Search for the cell housing the specified text and yield its (x, y) center coordinate. 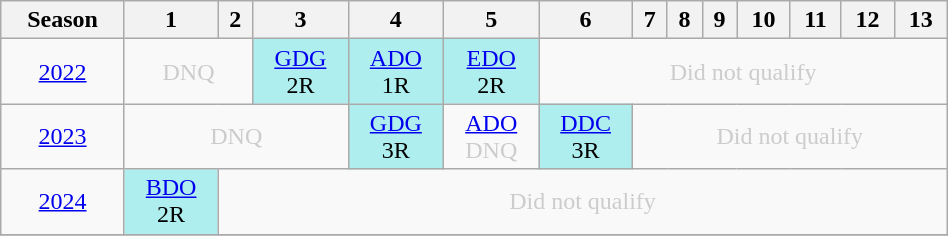
GDG3R (396, 136)
13 (920, 20)
2 (236, 20)
2022 (63, 72)
5 (492, 20)
8 (684, 20)
9 (720, 20)
ADO1R (396, 72)
12 (868, 20)
2024 (63, 202)
DDC3R (586, 136)
10 (764, 20)
EDO2R (492, 72)
ADODNQ (492, 136)
Season (63, 20)
3 (300, 20)
6 (586, 20)
BDO2R (170, 202)
4 (396, 20)
1 (170, 20)
2023 (63, 136)
11 (816, 20)
GDG2R (300, 72)
7 (650, 20)
